Detect which cell encompasses the target text, then output its (x, y) center coordinate. 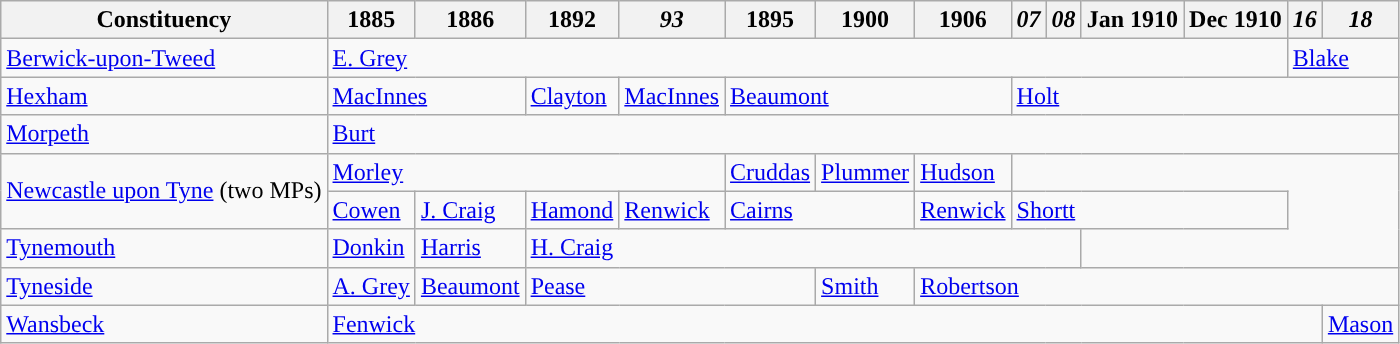
Robertson (1157, 286)
18 (1360, 20)
Cowen (371, 210)
1892 (572, 20)
Berwick-upon-Tweed (164, 58)
16 (1304, 20)
E. Grey (807, 58)
Pease (670, 286)
Morpeth (164, 134)
H. Craig (803, 248)
Mason (1360, 324)
Tynemouth (164, 248)
Jan 1910 (1132, 20)
Harris (470, 248)
A. Grey (371, 286)
Cairns (820, 210)
Burt (863, 134)
Hudson (963, 172)
Constituency (164, 20)
07 (1028, 20)
Wansbeck (164, 324)
Holt (1205, 96)
Fenwick (824, 324)
1885 (371, 20)
Hamond (572, 210)
Blake (1342, 58)
1906 (963, 20)
1895 (770, 20)
08 (1064, 20)
Newcastle upon Tyne (two MPs) (164, 191)
Cruddas (770, 172)
1900 (866, 20)
Shortt (1149, 210)
93 (672, 20)
Clayton (572, 96)
Dec 1910 (1236, 20)
Hexham (164, 96)
Plummer (866, 172)
J. Craig (470, 210)
Smith (866, 286)
1886 (470, 20)
Donkin (371, 248)
Morley (526, 172)
Tyneside (164, 286)
